Extract the (x, y) coordinate from the center of the cell holding the provided text.  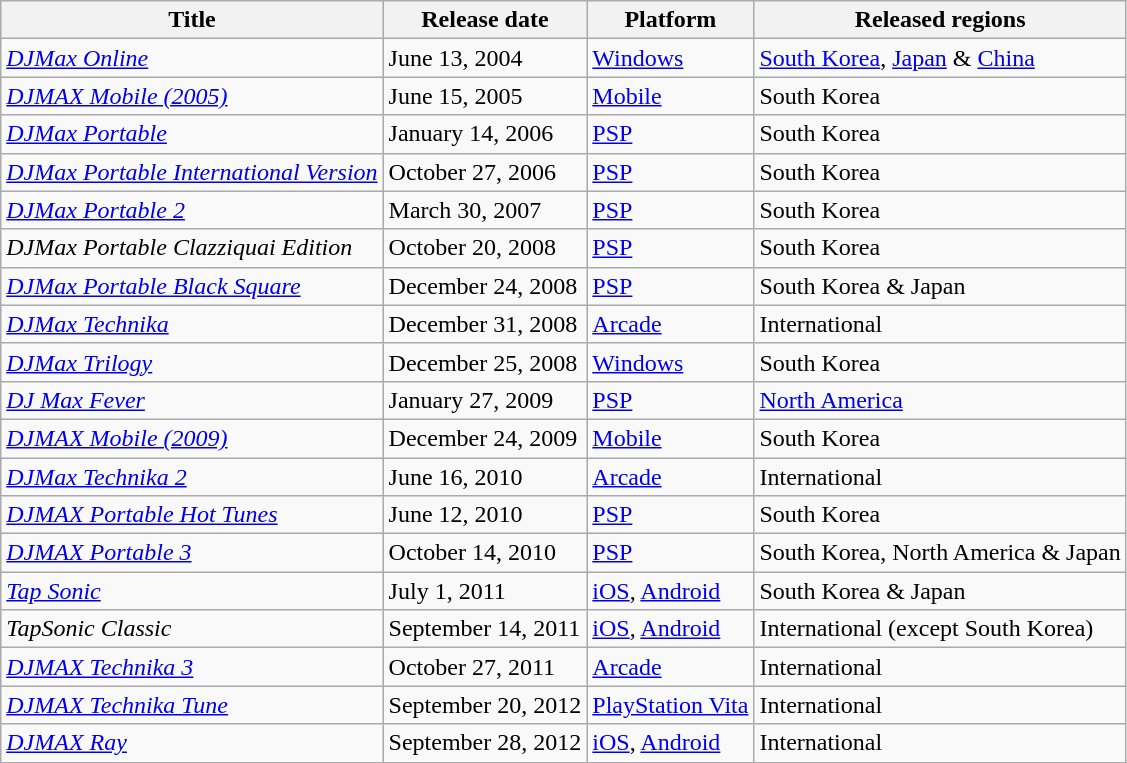
September 28, 2012 (485, 743)
Platform (670, 20)
Tap Sonic (192, 591)
December 24, 2009 (485, 438)
DJMAX Technika Tune (192, 705)
June 12, 2010 (485, 515)
July 1, 2011 (485, 591)
DJMax Portable 2 (192, 210)
DJMAX Mobile (2005) (192, 96)
January 14, 2006 (485, 134)
PlayStation Vita (670, 705)
DJMAX Technika 3 (192, 667)
DJMax Trilogy (192, 362)
DJMax Technika (192, 324)
September 20, 2012 (485, 705)
October 27, 2011 (485, 667)
September 14, 2011 (485, 629)
North America (940, 400)
DJMax Portable Black Square (192, 286)
Released regions (940, 20)
October 20, 2008 (485, 248)
DJMAX Mobile (2009) (192, 438)
DJMax Portable (192, 134)
DJMAX Portable Hot Tunes (192, 515)
DJ Max Fever (192, 400)
South Korea, Japan & China (940, 58)
October 14, 2010 (485, 553)
DJMAX Portable 3 (192, 553)
June 16, 2010 (485, 477)
March 30, 2007 (485, 210)
DJMax Portable Clazziquai Edition (192, 248)
Release date (485, 20)
December 31, 2008 (485, 324)
DJMax Portable International Version (192, 172)
December 25, 2008 (485, 362)
January 27, 2009 (485, 400)
DJMax Online (192, 58)
December 24, 2008 (485, 286)
Title (192, 20)
DJMax Technika 2 (192, 477)
South Korea, North America & Japan (940, 553)
June 13, 2004 (485, 58)
International (except South Korea) (940, 629)
TapSonic Classic (192, 629)
October 27, 2006 (485, 172)
June 15, 2005 (485, 96)
DJMAX Ray (192, 743)
